Identify which cell holds the provided text, then report its [X, Y] central coordinate. 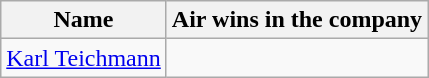
Karl Teichmann [84, 58]
Name [84, 20]
Air wins in the company [296, 20]
